Locate the cell with the specified text and output its [X, Y] center coordinate. 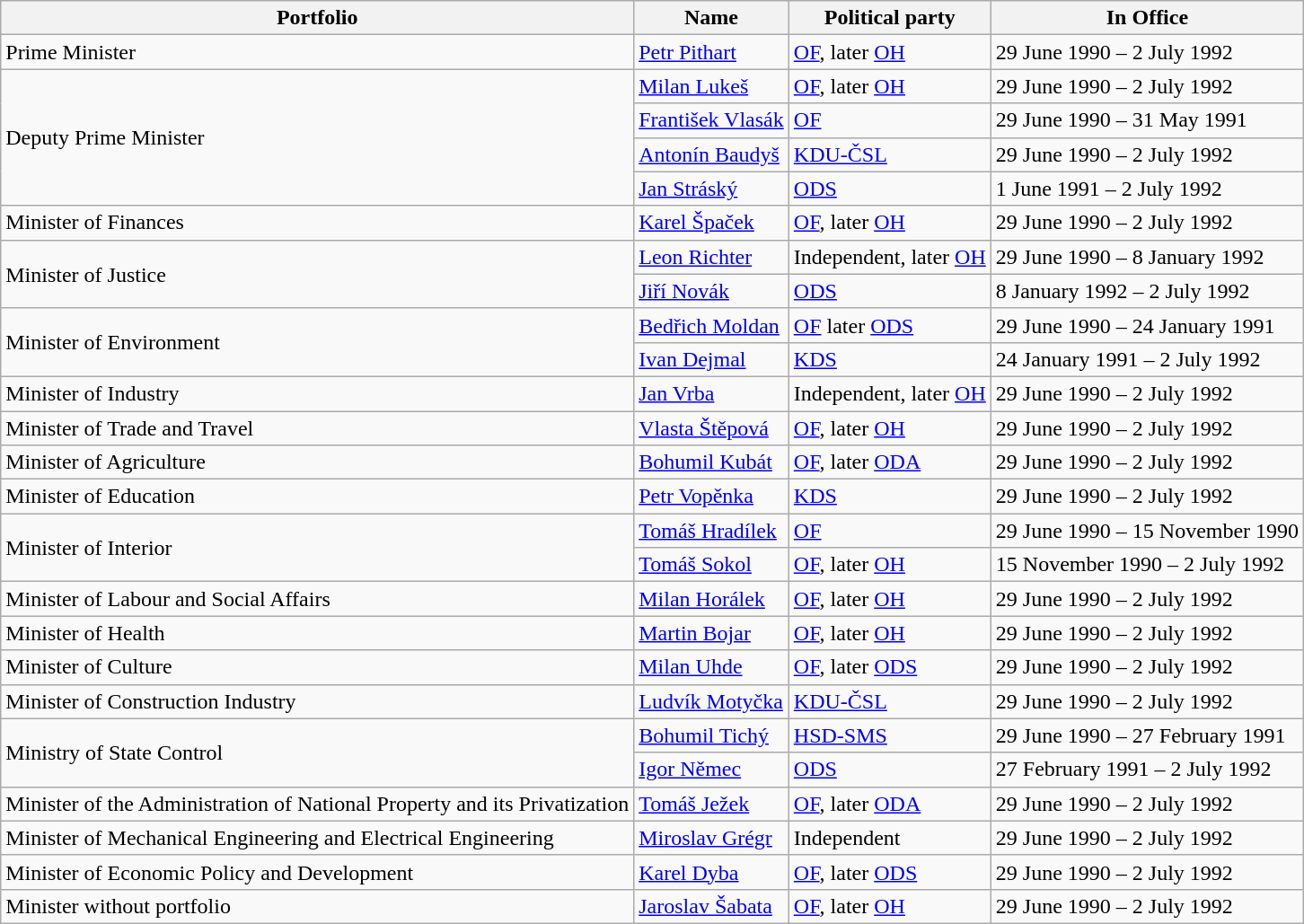
OF later ODS [889, 325]
Tomáš Sokol [711, 565]
Bedřich Moldan [711, 325]
In Office [1147, 18]
Miroslav Grégr [711, 838]
Minister without portfolio [318, 906]
Milan Horálek [711, 599]
Minister of Education [318, 497]
8 January 1992 – 2 July 1992 [1147, 291]
Petr Pithart [711, 52]
Minister of Culture [318, 667]
Milan Lukeš [711, 86]
Jan Vrba [711, 393]
Minister of Mechanical Engineering and Electrical Engineering [318, 838]
29 June 1990 – 31 May 1991 [1147, 120]
Jaroslav Šabata [711, 906]
Deputy Prime Minister [318, 137]
Minister of Health [318, 633]
Minister of Economic Policy and Development [318, 872]
29 June 1990 – 24 January 1991 [1147, 325]
Tomáš Ježek [711, 804]
29 June 1990 – 27 February 1991 [1147, 735]
29 June 1990 – 8 January 1992 [1147, 257]
František Vlasák [711, 120]
Vlasta Štěpová [711, 428]
Martin Bojar [711, 633]
Independent [889, 838]
Jiří Novák [711, 291]
Ivan Dejmal [711, 359]
Minister of Trade and Travel [318, 428]
Antonín Baudyš [711, 154]
Minister of Environment [318, 342]
Karel Špaček [711, 223]
Minister of Justice [318, 274]
Minister of Labour and Social Affairs [318, 599]
Igor Němec [711, 770]
Jan Stráský [711, 189]
Name [711, 18]
27 February 1991 – 2 July 1992 [1147, 770]
Bohumil Tichý [711, 735]
Petr Vopěnka [711, 497]
29 June 1990 – 15 November 1990 [1147, 531]
Minister of Construction Industry [318, 701]
Karel Dyba [711, 872]
Ministry of State Control [318, 752]
Tomáš Hradílek [711, 531]
1 June 1991 – 2 July 1992 [1147, 189]
15 November 1990 – 2 July 1992 [1147, 565]
Minister of Industry [318, 393]
Minister of Interior [318, 548]
Bohumil Kubát [711, 462]
Portfolio [318, 18]
HSD-SMS [889, 735]
Ludvík Motyčka [711, 701]
Minister of the Administration of National Property and its Privatization [318, 804]
Milan Uhde [711, 667]
Minister of Finances [318, 223]
Political party [889, 18]
Minister of Agriculture [318, 462]
24 January 1991 – 2 July 1992 [1147, 359]
Leon Richter [711, 257]
Prime Minister [318, 52]
